Return the (x, y) coordinate for the center point of the cell that contains the specified text.  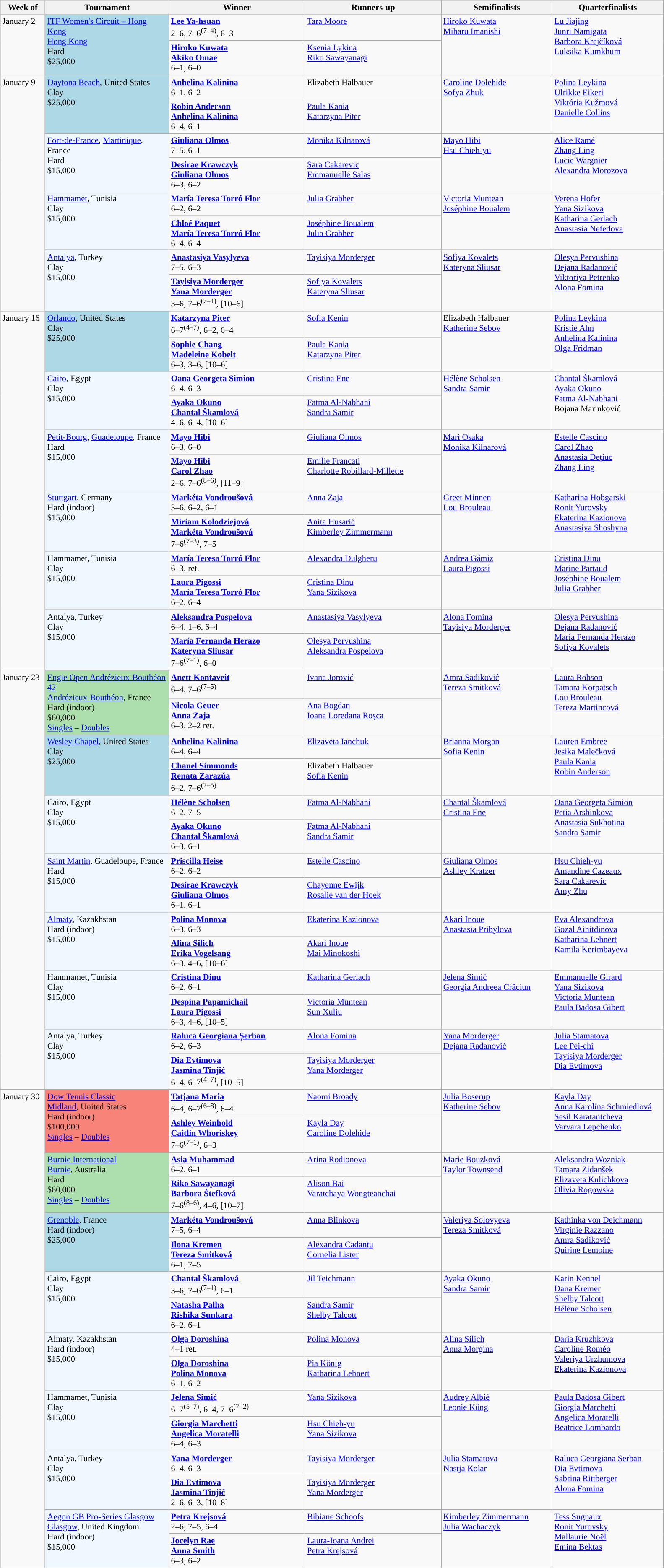
Ilona Kremen Tereza Smitková 6–1, 7–5 (237, 1254)
Kathinka von Deichmann Virginie Razzano Amra Sadiković Quirine Lemoine (608, 1242)
Markéta Vondroušová 7–5, 6–4 (237, 1225)
María Teresa Torró Flor 6–3, ret. (237, 563)
Lee Ya-hsuan 2–6, 7–6(7–4), 6–3 (237, 28)
Ayaka Okuno Sandra Samir (497, 1301)
Anita Husarić Kimberley Zimmermann (373, 532)
María Teresa Torró Flor 6–2, 6–2 (237, 204)
Chayenne Ewijk Rosalie van der Hoek (373, 895)
Olesya Pervushina Dejana Radanović Viktoriya Petrenko Alona Fomina (608, 281)
Stuttgart, Germany Hard (indoor) $15,000 (107, 521)
Petit-Bourg, Guadeloupe, France Hard $15,000 (107, 460)
Giuliana Olmos Ashley Kratzer (497, 883)
Cristina Dinu Marine Partaud Joséphine Boualem Julia Grabher (608, 580)
Bibiane Schoofs (373, 1521)
Victoria Muntean Joséphine Boualem (497, 221)
Anastasiya Vasylyeva 7–5, 6–3 (237, 262)
Alexandra Cadanțu Cornelia Lister (373, 1254)
Caroline Dolehide Sofya Zhuk (497, 104)
Lauren Embree Jesika Malečková Paula Kania Robin Anderson (608, 765)
Aleksandra Wozniak Tamara Zidanšek Elizaveta Kulichkova Olivia Rogowska (608, 1182)
Dow Tennis Classic Midland, United States Hard (indoor) $100,000 Singles – Doubles (107, 1121)
Laura-Ioana Andrei Petra Krejsová (373, 1551)
Dia Evtimova Jasmina Tinjić 6–4, 6–7(4–7), [10–5] (237, 1071)
Victoria Muntean Sun Xuliu (373, 1012)
Emilie Francati Charlotte Robillard-Millette (373, 472)
Katharina Gerlach (373, 982)
January 30 (23, 1328)
Runners-up (373, 7)
Ashley Weinhold Caitlin Whoriskey 7–6(7–1), 6–3 (237, 1134)
Alina Silich Anna Morgina (497, 1361)
Katarzyna Piter 6–7(4–7), 6–2, 6–4 (237, 324)
Dia Evtimova Jasmina Tinjić 2–6, 6–3, [10–8] (237, 1492)
Amra Sadiković Tereza Smitková (497, 702)
Alison Bai Varatchaya Wongteanchai (373, 1195)
Akari Inoue Anastasia Pribylova (497, 941)
Ayaka Okuno Chantal Škamlová 4–6, 6–4, [10–6] (237, 413)
Estelle Cascino Carol Zhao Anastasia Dețiuc Zhang Ling (608, 460)
Alina Silich Erika Vogelsang 6–3, 4–6, [10–6] (237, 953)
María Fernanda Herazo Kateryna Sliusar 7–6(7–1), 6–0 (237, 652)
Akari Inoue Mai Minokoshi (373, 953)
January 2 (23, 44)
Anett Kontaveit 6–4, 7–6(7–5) (237, 684)
Burnie International Burnie, Australia Hard $60,000 Singles – Doubles (107, 1182)
Elizaveta Ianchuk (373, 747)
Markéta Vondroušová 3–6, 6–2, 6–1 (237, 503)
Anna Zaja (373, 503)
Tatjana Maria 6–4, 6–7(6–8), 6–4 (237, 1103)
Nicola Geuer Anna Zaja 6–3, 2–2 ret. (237, 716)
Daytona Beach, United States Clay $25,000 (107, 104)
Aleksandra Pospelova 6–4, 1–6, 6–4 (237, 622)
Chanel Simmonds Renata Zarazúa 6–2, 7–6(7–5) (237, 777)
Tara Moore (373, 28)
Jelena Simić 6–7(5–7), 6–4, 7–6(7–2) (237, 1404)
Ksenia Lykina Riko Sawayanagi (373, 58)
Mayo Hibi Hsu Chieh-yu (497, 163)
Riko Sawayanagi Barbora Štefková 7–6(8–6), 4–6, [10–7] (237, 1195)
Hélène Scholsen 6–2, 7–5 (237, 807)
Polina Leykina Kristie Ahn Anhelina Kalinina Olga Fridman (608, 341)
Tess Sugnaux Ronit Yurovsky Mallaurie Noël Emina Bektas (608, 1539)
Olga Doroshina 4–1 ret. (237, 1344)
Sara Cakarevic Emmanuelle Salas (373, 175)
Valeriya Solovyeva Tereza Smitková (497, 1242)
Chantal Škamlová 3–6, 7–6(7–1), 6–1 (237, 1285)
Chloé Paquet María Teresa Torró Flor 6–4, 6–4 (237, 233)
Julia Stamatova Nastja Kolar (497, 1480)
Hiroko Kuwata Akiko Omae 6–1, 6–0 (237, 58)
Asia Muhammad 6–2, 6–1 (237, 1164)
Mayo Hibi Carol Zhao 2–6, 7–6(8–6), [11–9] (237, 472)
Lu Jiajing Junri Namigata Barbora Krejčíková Luksika Kumkhum (608, 44)
Pia König Katharina Lehnert (373, 1373)
Kayla Day Anna Karolína Schmiedlová Sesil Karatantcheva Varvara Lepchenko (608, 1121)
Andrea Gámiz Laura Pigossi (497, 580)
Cristina Dinu Yana Sizikova (373, 592)
Cristina Ene (373, 384)
Jocelyn Rae Anna Smith 6–3, 6–2 (237, 1551)
Greet Minnen Lou Brouleau (497, 521)
Ekaterina Kazionova (373, 924)
Semifinalists (497, 7)
Wesley Chapel, United States Clay $25,000 (107, 765)
Olesya Pervushina Dejana Radanović María Fernanda Herazo Sofiya Kovalets (608, 640)
Petra Krejsová 2–6, 7–5, 6–4 (237, 1521)
Giorgia Marchetti Angelica Moratelli 6–4, 6–3 (237, 1434)
Polina Monova 6–3, 6–3 (237, 924)
Joséphine Boualem Julia Grabher (373, 233)
Anhelina Kalinina 6–1, 6–2 (237, 87)
Quarterfinalists (608, 7)
Anna Blinkova (373, 1225)
Mari Osaka Monika Kilnarová (497, 460)
Verena Hofer Yana Sizikova Katharina Gerlach Anastasia Nefedova (608, 221)
Cristina Dinu 6–2, 6–1 (237, 982)
Oana Georgeta Simion 6–4, 6–3 (237, 384)
Olga Doroshina Polina Monova 6–1, 6–2 (237, 1373)
Laura Pigossi María Teresa Torró Flor 6–2, 6–4 (237, 592)
Tayisiya Morderger Yana Morderger 3–6, 7–6(7–1), [10–6] (237, 293)
Giuliana Olmos (373, 442)
Estelle Cascino (373, 866)
Audrey Albié Leonie Küng (497, 1420)
Week of (23, 7)
Sofia Kenin (373, 324)
Polina Monova (373, 1344)
Eva Alexandrova Gozal Ainitdinova Katharina Lehnert Kamila Kerimbayeva (608, 941)
Julia Grabher (373, 204)
Alona Fomina Tayisiya Morderger (497, 640)
Julia Boserup Katherine Sebov (497, 1121)
Kayla Day Caroline Dolehide (373, 1134)
Hsu Chieh-yu Amandine Cazeaux Sara Cakarevic Amy Zhu (608, 883)
Hiroko Kuwata Miharu Imanishi (497, 44)
Olesya Pervushina Aleksandra Pospelova (373, 652)
Elizabeth Halbauer Katherine Sebov (497, 341)
Marie Bouzková Taylor Townsend (497, 1182)
Daria Kruzhkova Caroline Roméo Valeriya Urzhumova Ekaterina Kazionova (608, 1361)
Tournament (107, 7)
Monika Kilnarová (373, 145)
Priscilla Heise 6–2, 6–2 (237, 866)
Raluca Georgiana Șerban Dia Evtimova Sabrina Rittberger Alona Fomina (608, 1480)
Arina Rodionova (373, 1164)
Desirae Krawczyk Giuliana Olmos 6–1, 6–1 (237, 895)
Miriam Kolodziejová Markéta Vondroušová 7–6(7–3), 7–5 (237, 532)
Laura Robson Tamara Korpatsch Lou Brouleau Tereza Martincová (608, 702)
Giuliana Olmos 7–5, 6–1 (237, 145)
Orlando, United States Clay $25,000 (107, 341)
Yana Sizikova (373, 1404)
Jil Teichmann (373, 1285)
Elizabeth Halbauer Sofia Kenin (373, 777)
Ana Bogdan Ioana Loredana Roșca (373, 716)
Chantal Škamlová Ayaka Okuno Fatma Al-Nabhani Bojana Marinković (608, 401)
Ayaka Okuno Chantal Škamlová 6–3, 6–1 (237, 836)
Hsu Chieh-yu Yana Sizikova (373, 1434)
Sophie Chang Madeleine Kobelt 6–3, 3–6, [10–6] (237, 354)
Fatma Al-Nabhani (373, 807)
Raluca Georgiana Șerban 6–2, 6–3 (237, 1041)
January 23 (23, 880)
Alona Fomina (373, 1041)
Grenoble, France Hard (indoor) $25,000 (107, 1242)
Saint Martin, Guadeloupe, France Hard $15,000 (107, 883)
Polina Leykina Ulrikke Eikeri Viktória Kužmová Danielle Collins (608, 104)
Anhelina Kalinina 6–4, 6–4 (237, 747)
Sandra Samir Shelby Talcott (373, 1315)
Paula Badosa Gibert Giorgia Marchetti Angelica Moratelli Beatrice Lombardo (608, 1420)
Kimberley Zimmermann Julia Wachaczyk (497, 1539)
Oana Georgeta Simion Petia Arshinkova Anastasia Sukhotina Sandra Samir (608, 824)
Mayo Hibi 6–3, 6–0 (237, 442)
Naomi Broady (373, 1103)
Robin Anderson Anhelina Kalinina 6–4, 6–1 (237, 116)
Desirae Krawczyk Giuliana Olmos 6–3, 6–2 (237, 175)
Chantal Škamlová Cristina Ene (497, 824)
Julia Stamatova Lee Pei-chi Tayisiya Morderger Dia Evtimova (608, 1059)
Brianna Morgan Sofia Kenin (497, 765)
Alexandra Dulgheru (373, 563)
Elizabeth Halbauer (373, 87)
Engie Open Andrézieux-Bouthéon 42 Andrézieux-Bouthéon, France Hard (indoor) $60,000 Singles – Doubles (107, 702)
Alice Ramé Zhang Ling Lucie Wargnier Alexandra Morozova (608, 163)
Karin Kennel Dana Kremer Shelby Talcott Hélène Scholsen (608, 1301)
Katharina Hobgarski Ronit Yurovsky Ekaterina Kazionova Anastasiya Shoshyna (608, 521)
Fort-de-France, Martinique, France Hard $15,000 (107, 163)
January 9 (23, 193)
Anastasiya Vasylyeva (373, 622)
Jelena Simić Georgia Andreea Crăciun (497, 999)
Winner (237, 7)
Emmanuelle Girard Yana Sizikova Victoria Muntean Paula Badosa Gibert (608, 999)
ITF Women's Circuit – Hong Kong Hong Kong Hard $25,000 (107, 44)
Yana Morderger 6–4, 6–3 (237, 1463)
Natasha Palha Rishika Sunkara 6–2, 6–1 (237, 1315)
January 16 (23, 491)
Aegon GB Pro-Series Glasgow Glasgow, United Kingdom Hard (indoor) $15,000 (107, 1539)
Hélène Scholsen Sandra Samir (497, 401)
Ivana Jorović (373, 684)
Yana Morderger Dejana Radanović (497, 1059)
Despina Papamichail Laura Pigossi 6–3, 4–6, [10–5] (237, 1012)
